Scan for the cell matching the given text and deliver its [X, Y] coordinate at center. 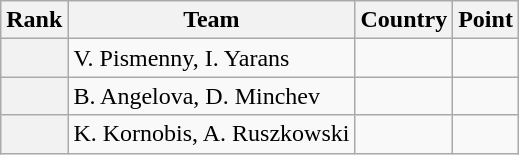
B. Angelova, D. Minchev [212, 96]
Rank [34, 20]
K. Kornobis, A. Ruszkowski [212, 134]
Country [404, 20]
Team [212, 20]
V. Pismenny, I. Yarans [212, 58]
Point [486, 20]
